Return [X, Y] of the center of cell containing provided text 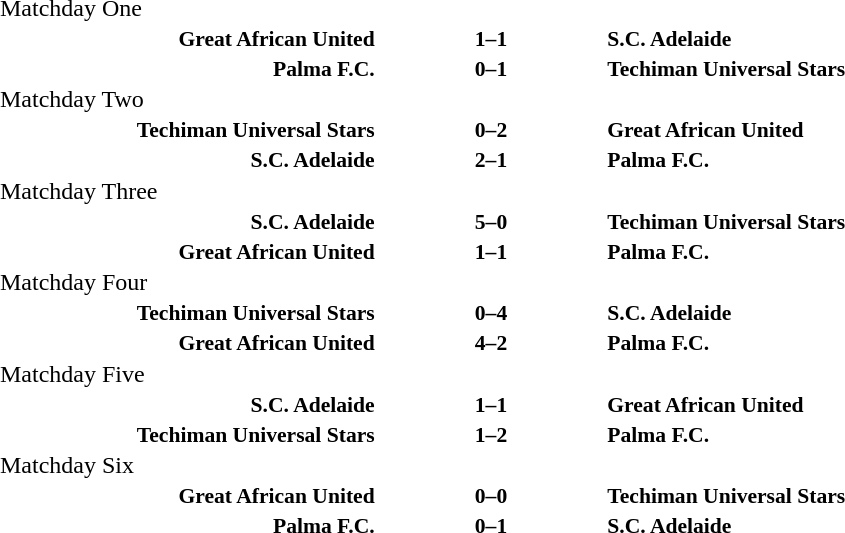
5–0 [492, 222]
2–1 [492, 160]
0–2 [492, 130]
1–2 [492, 434]
0–4 [492, 313]
0–0 [492, 496]
4–2 [492, 343]
0–1 [492, 68]
